Return (X, Y) of the center of cell containing provided text 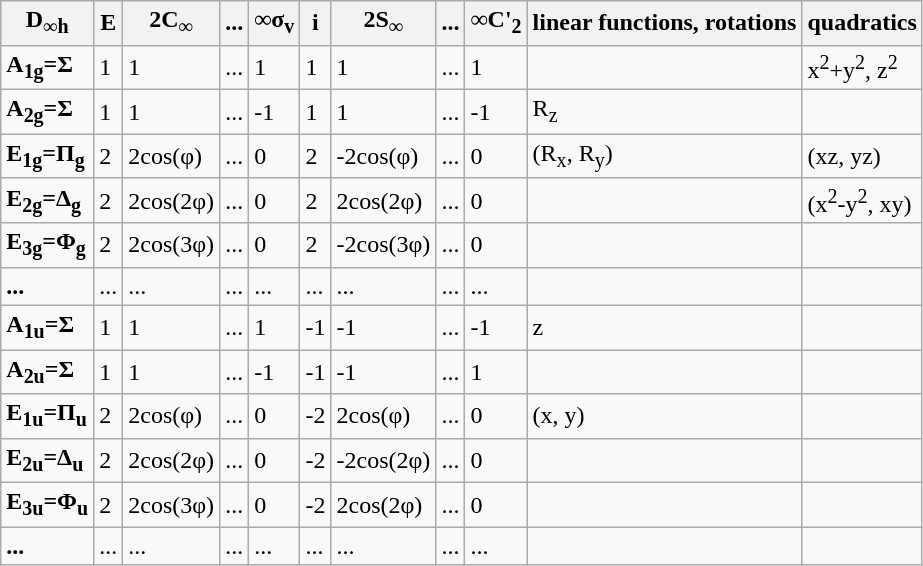
A2u=Σ (48, 372)
D∞h (48, 23)
2S∞ (384, 23)
E3g=Φg (48, 245)
E1g=Πg (48, 156)
(Rx, Ry) (664, 156)
E3u=Φu (48, 505)
linear functions, rotations (664, 23)
∞C'2 (496, 23)
2C∞ (172, 23)
-2cos(φ) (384, 156)
(x2-y2, xy) (862, 200)
Rz (664, 112)
z (664, 327)
E2g=Δg (48, 200)
i (316, 23)
-2cos(2φ) (384, 460)
(x, y) (664, 416)
A2g=Σ (48, 112)
-2cos(3φ) (384, 245)
∞σv (274, 23)
(xz, yz) (862, 156)
E2u=Δu (48, 460)
x2+y2, z2 (862, 68)
E (108, 23)
A1u=Σ (48, 327)
E1u=Πu (48, 416)
A1g=Σ (48, 68)
quadratics (862, 23)
